Pinpoint the cell where the given text exists, returning its (X, Y) midpoint coordinate. 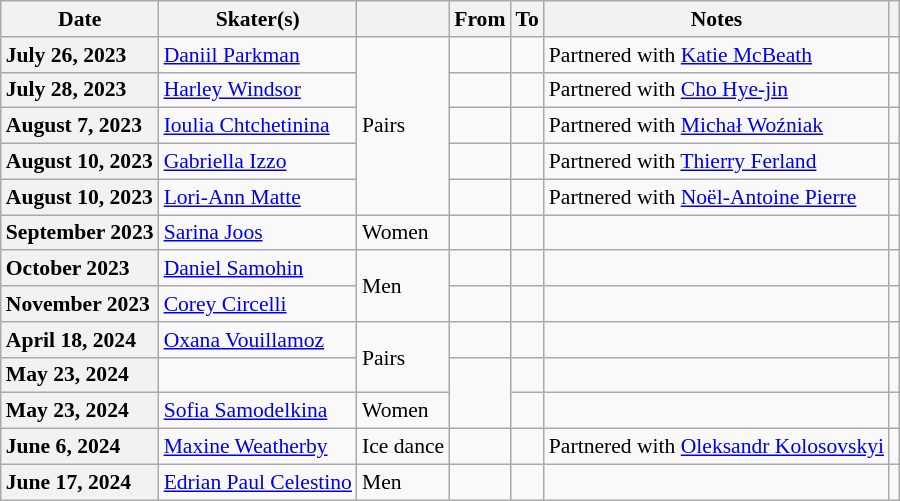
Partnered with Katie McBeath (716, 55)
From (480, 19)
Lori-Ann Matte (258, 197)
Sofia Samodelkina (258, 411)
Partnered with Cho Hye-jin (716, 90)
Partnered with Thierry Ferland (716, 162)
Daniel Samohin (258, 269)
November 2023 (80, 304)
Maxine Weatherby (258, 447)
Sarina Joos (258, 233)
July 26, 2023 (80, 55)
October 2023 (80, 269)
Partnered with Oleksandr Kolosovskyi (716, 447)
Ioulia Chtchetinina (258, 126)
Skater(s) (258, 19)
To (526, 19)
Daniil Parkman (258, 55)
Harley Windsor (258, 90)
June 17, 2024 (80, 482)
July 28, 2023 (80, 90)
Notes (716, 19)
Ice dance (403, 447)
Gabriella Izzo (258, 162)
September 2023 (80, 233)
April 18, 2024 (80, 340)
June 6, 2024 (80, 447)
Corey Circelli (258, 304)
Oxana Vouillamoz (258, 340)
August 7, 2023 (80, 126)
Edrian Paul Celestino (258, 482)
Partnered with Noël-Antoine Pierre (716, 197)
Partnered with Michał Woźniak (716, 126)
Date (80, 19)
